Identify which cell holds the provided text, then report its [X, Y] central coordinate. 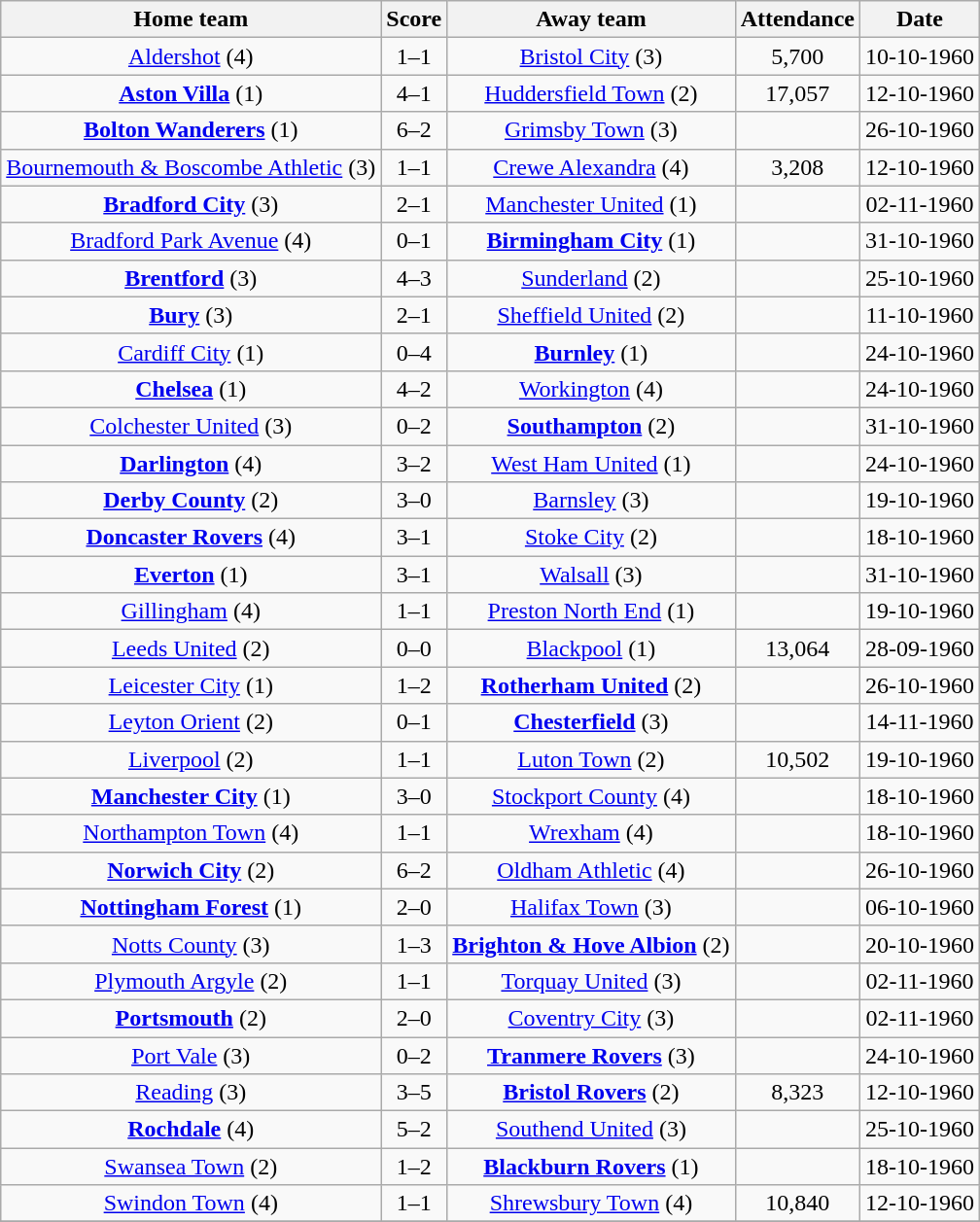
Nottingham Forest (1) [191, 907]
Colchester United (3) [191, 426]
Wrexham (4) [591, 833]
Date [920, 19]
Chelsea (1) [191, 389]
Leicester City (1) [191, 685]
Everton (1) [191, 575]
Leyton Orient (2) [191, 722]
Luton Town (2) [591, 759]
Grimsby Town (3) [591, 130]
Norwich City (2) [191, 870]
Blackpool (1) [591, 648]
Chesterfield (3) [591, 722]
Oldham Athletic (4) [591, 870]
Birmingham City (1) [591, 241]
Sunderland (2) [591, 278]
Shrewsbury Town (4) [591, 1204]
10-10-1960 [920, 56]
Plymouth Argyle (2) [191, 981]
Bolton Wanderers (1) [191, 130]
Away team [591, 19]
Bournemouth & Boscombe Athletic (3) [191, 167]
Southampton (2) [591, 426]
Reading (3) [191, 1093]
Crewe Alexandra (4) [591, 167]
0–0 [414, 648]
Northampton Town (4) [191, 833]
06-10-1960 [920, 907]
Coventry City (3) [591, 1018]
Darlington (4) [191, 464]
17,057 [797, 93]
Manchester United (1) [591, 204]
Stockport County (4) [591, 796]
Aldershot (4) [191, 56]
Attendance [797, 19]
1–3 [414, 944]
Swindon Town (4) [191, 1204]
Burnley (1) [591, 352]
10,502 [797, 759]
Brighton & Hove Albion (2) [591, 944]
Preston North End (1) [591, 611]
Bristol Rovers (2) [591, 1093]
4–2 [414, 389]
Leeds United (2) [191, 648]
Manchester City (1) [191, 796]
Halifax Town (3) [591, 907]
28-09-1960 [920, 648]
Aston Villa (1) [191, 93]
3–2 [414, 464]
Workington (4) [591, 389]
3,208 [797, 167]
Rochdale (4) [191, 1130]
Bristol City (3) [591, 56]
Blackburn Rovers (1) [591, 1167]
4–3 [414, 278]
Walsall (3) [591, 575]
Port Vale (3) [191, 1055]
Bradford City (3) [191, 204]
0–4 [414, 352]
Bradford Park Avenue (4) [191, 241]
10,840 [797, 1204]
Southend United (3) [591, 1130]
20-10-1960 [920, 944]
13,064 [797, 648]
Cardiff City (1) [191, 352]
Brentford (3) [191, 278]
Score [414, 19]
Home team [191, 19]
5,700 [797, 56]
8,323 [797, 1093]
Liverpool (2) [191, 759]
Notts County (3) [191, 944]
West Ham United (1) [591, 464]
11-10-1960 [920, 315]
Torquay United (3) [591, 981]
Stoke City (2) [591, 538]
5–2 [414, 1130]
Tranmere Rovers (3) [591, 1055]
Gillingham (4) [191, 611]
Huddersfield Town (2) [591, 93]
Rotherham United (2) [591, 685]
Derby County (2) [191, 501]
Portsmouth (2) [191, 1018]
Bury (3) [191, 315]
3–5 [414, 1093]
Sheffield United (2) [591, 315]
Doncaster Rovers (4) [191, 538]
4–1 [414, 93]
Barnsley (3) [591, 501]
14-11-1960 [920, 722]
Swansea Town (2) [191, 1167]
